Extract the [X, Y] coordinate from the center of the cell holding the provided text.  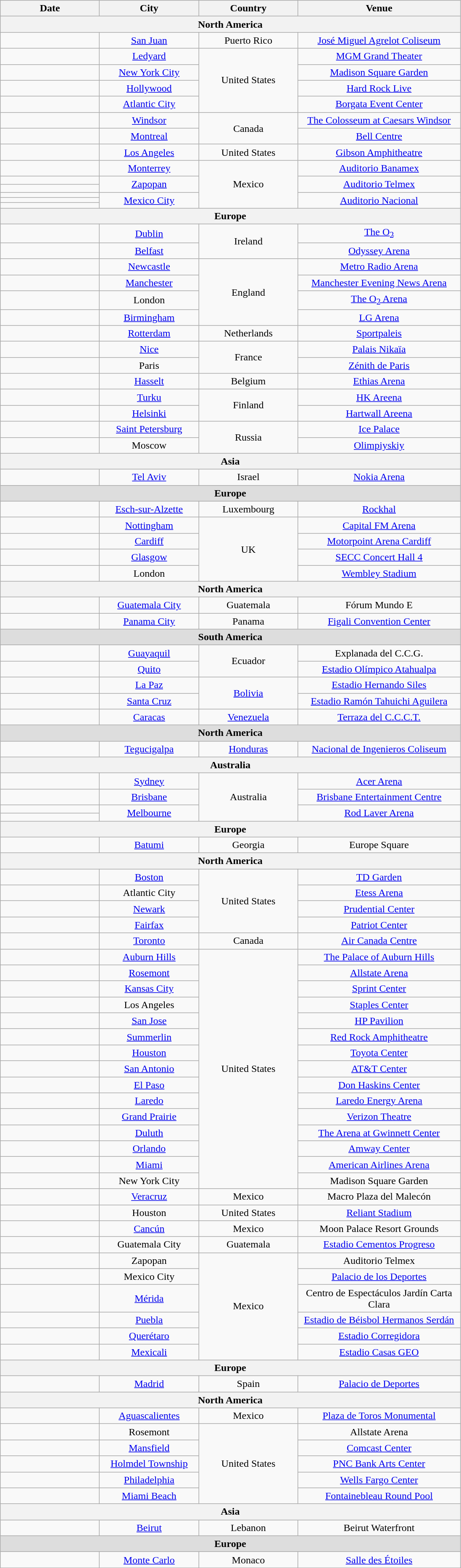
The O2 [379, 234]
Mansfield [149, 1448]
Venezuela [248, 717]
Metro Radio Arena [379, 267]
City [149, 8]
Brisbane [149, 797]
Ice Palace [379, 429]
Luxembourg [248, 509]
La Paz [149, 685]
Beirut Waterfront [379, 1528]
Rockhal [379, 509]
HP Pavilion [379, 1021]
Miami [149, 1165]
Aguascalientes [149, 1416]
José Miguel Agrelot Coliseum [379, 40]
Capital FM Arena [379, 525]
Puerto Rico [248, 40]
The O2 Arena [379, 300]
Patriot Center [379, 925]
Philadelphia [149, 1480]
Finland [248, 405]
Lebanon [248, 1528]
Monte Carlo [149, 1560]
Motorpoint Arena Cardiff [379, 541]
Newark [149, 909]
Estadio Corregidora [379, 1336]
The Colosseum at Caesars Windsor [379, 120]
Estadio de Béisbol Hermanos Serdán [379, 1320]
Holmdel Township [149, 1464]
Grand Prairie [149, 1117]
Moon Palace Resort Grounds [379, 1229]
Caracas [149, 717]
Explanada del C.C.G. [379, 653]
HK Areena [379, 397]
Centro de Espectáculos Jardín Carta Clara [379, 1298]
Saint Petersburg [149, 429]
Venue [379, 8]
Auditorio Banamex [379, 168]
Manchester [149, 283]
Air Canada Centre [379, 941]
Nokia Arena [379, 477]
Palacio de los Deportes [379, 1276]
Quito [149, 669]
Estadio Ramón Tahuichi Aguilera [379, 701]
Boston [149, 877]
Spain [248, 1384]
Auburn Hills [149, 957]
The Palace of Auburn Hills [379, 957]
Helsinki [149, 413]
Verizon Theatre [379, 1117]
Esch-sur-Alzette [149, 509]
Odyssey Arena [379, 251]
Estadio Olímpico Atahualpa [379, 669]
SECC Concert Hall 4 [379, 557]
South America [230, 637]
Kansas City [149, 989]
Moscow [149, 445]
Cancún [149, 1229]
Prudential Center [379, 909]
Madrid [149, 1384]
Date [50, 8]
Reliant Stadium [379, 1213]
Palacio de Deportes [379, 1384]
Wembley Stadium [379, 573]
American Airlines Arena [379, 1165]
AT&T Center [379, 1069]
Palais Nikaïa [379, 349]
Duluth [149, 1133]
Summerlin [149, 1037]
Turku [149, 397]
Ethias Arena [379, 381]
Ecuador [248, 661]
Santa Cruz [149, 701]
Borgata Event Center [379, 104]
Birmingham [149, 317]
San Jose [149, 1021]
Amway Center [379, 1149]
Orlando [149, 1149]
Paris [149, 365]
Honduras [248, 749]
PNC Bank Arts Center [379, 1464]
Rotterdam [149, 334]
Querétaro [149, 1336]
Panama [248, 621]
England [248, 292]
Figali Convention Center [379, 621]
Europe Square [379, 845]
Estadio Hernando Siles [379, 685]
Israel [248, 477]
Veracruz [149, 1197]
TD Garden [379, 877]
Estadio Casas GEO [379, 1352]
Georgia [248, 845]
Hollywood [149, 88]
Glasgow [149, 557]
Etess Arena [379, 893]
Comcast Center [379, 1448]
Brisbane Entertainment Centre [379, 797]
Fontainebleau Round Pool [379, 1496]
Belfast [149, 251]
Terraza del C.C.C.T. [379, 717]
El Paso [149, 1085]
Windsor [149, 120]
Belgium [248, 381]
Mexicali [149, 1352]
Ireland [248, 242]
Puebla [149, 1320]
Staples Center [379, 1005]
Sportpaleis [379, 334]
Nice [149, 349]
Toronto [149, 941]
Bolivia [248, 693]
Panama City [149, 621]
Batumi [149, 845]
Monterrey [149, 168]
Mérida [149, 1298]
Laredo Energy Arena [379, 1101]
Cardiff [149, 541]
Acer Arena [379, 781]
Netherlands [248, 334]
Hasselt [149, 381]
Salle des Étoiles [379, 1560]
Guayaquil [149, 653]
Sprint Center [379, 989]
Rod Laver Arena [379, 813]
Miami Beach [149, 1496]
Montreal [149, 136]
Country [248, 8]
Olimpiyskiy [379, 445]
Plaza de Toros Monumental [379, 1416]
Zénith de Paris [379, 365]
San Juan [149, 40]
France [248, 357]
Bell Centre [379, 136]
Sydney [149, 781]
Dublin [149, 234]
Hard Rock Live [379, 88]
Don Haskins Center [379, 1085]
Fairfax [149, 925]
Toyota Center [379, 1053]
Macro Plaza del Malecón [379, 1197]
Manchester Evening News Arena [379, 283]
Tegucigalpa [149, 749]
Estadio Cementos Progreso [379, 1245]
LG Arena [379, 317]
Russia [248, 437]
Beirut [149, 1528]
Fórum Mundo E [379, 605]
Monaco [248, 1560]
Auditorio Nacional [379, 200]
Tel Aviv [149, 477]
Nottingham [149, 525]
Ledyard [149, 56]
The Arena at Gwinnett Center [379, 1133]
Laredo [149, 1101]
Melbourne [149, 813]
UK [248, 549]
Red Rock Amphitheatre [379, 1037]
San Antonio [149, 1069]
Gibson Amphitheatre [379, 152]
Newcastle [149, 267]
Hartwall Areena [379, 413]
MGM Grand Theater [379, 56]
Nacional de Ingenieros Coliseum [379, 749]
Wells Fargo Center [379, 1480]
